Return the [x, y] coordinate for the center point of the cell that contains the specified text.  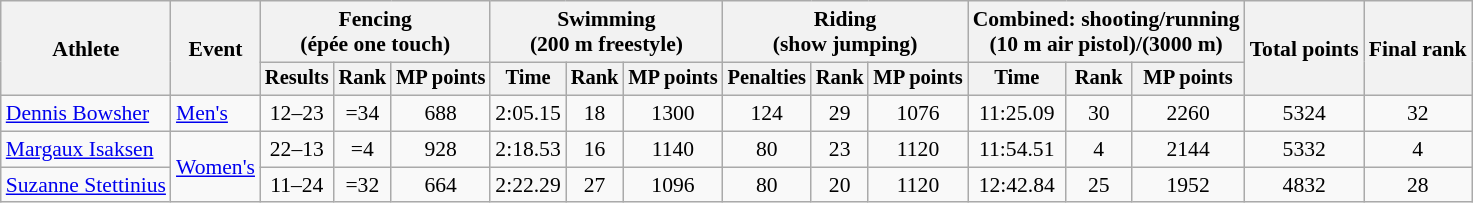
1096 [672, 185]
30 [1099, 114]
12:42.84 [1017, 185]
Swimming(200 m freestyle) [606, 32]
2:05.15 [528, 114]
12–23 [297, 114]
Suzanne Stettinius [86, 185]
=34 [363, 114]
28 [1418, 185]
Results [297, 79]
11:25.09 [1017, 114]
4832 [1304, 185]
2:22.29 [528, 185]
664 [440, 185]
124 [767, 114]
16 [595, 150]
Margaux Isaksen [86, 150]
11:54.51 [1017, 150]
=4 [363, 150]
1300 [672, 114]
Athlete [86, 48]
=32 [363, 185]
18 [595, 114]
928 [440, 150]
11–24 [297, 185]
25 [1099, 185]
Combined: shooting/running(10 m air pistol)/(3000 m) [1106, 32]
Event [216, 48]
5324 [1304, 114]
5332 [1304, 150]
Total points [1304, 48]
22–13 [297, 150]
1952 [1188, 185]
1076 [918, 114]
Women's [216, 168]
Penalties [767, 79]
2:18.53 [528, 150]
688 [440, 114]
Dennis Bowsher [86, 114]
Final rank [1418, 48]
27 [595, 185]
Men's [216, 114]
23 [840, 150]
29 [840, 114]
2144 [1188, 150]
1140 [672, 150]
32 [1418, 114]
20 [840, 185]
Riding(show jumping) [846, 32]
2260 [1188, 114]
Fencing(épée one touch) [375, 32]
